Capture the cell that displays the provided text and extract its [x, y] central coordinate. 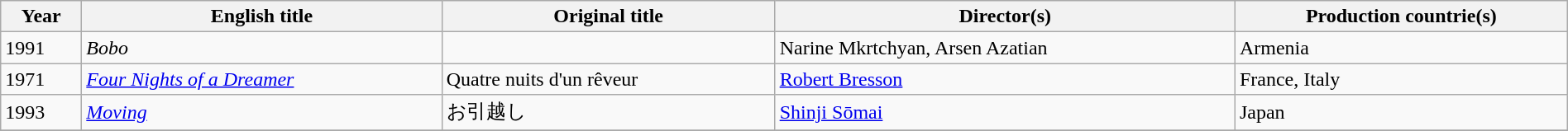
Moving [261, 112]
English title [261, 16]
1993 [41, 112]
Shinji Sōmai [1005, 112]
1971 [41, 79]
Robert Bresson [1005, 79]
1991 [41, 48]
Year [41, 16]
Director(s) [1005, 16]
お引越し [609, 112]
Bobo [261, 48]
Armenia [1401, 48]
Original title [609, 16]
Japan [1401, 112]
Quatre nuits d'un rêveur [609, 79]
Four Nights of a Dreamer [261, 79]
France, Italy [1401, 79]
Narine Mkrtchyan, Arsen Azatian [1005, 48]
Production countrie(s) [1401, 16]
